Identify which cell holds the provided text, then report its [X, Y] central coordinate. 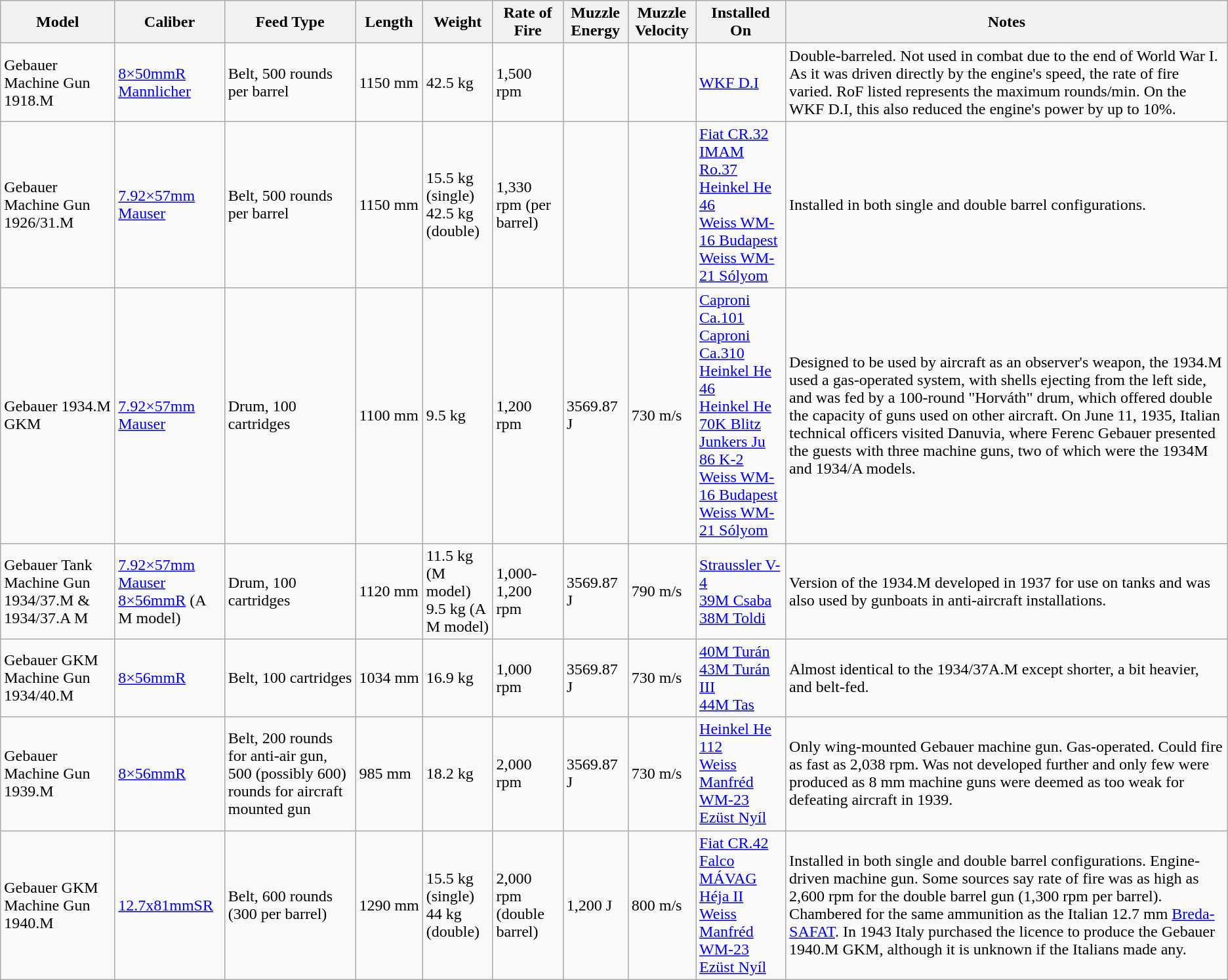
42.5 kg [458, 83]
Gebauer Tank Machine Gun 1934/37.M & 1934/37.A M [58, 591]
Heinkel He 112Weiss Manfréd WM-23 Ezüst Nyíl [741, 774]
Gebauer 1934.M GKM [58, 416]
Belt, 200 rounds for anti-air gun, 500 (possibly 600) rounds for aircraft mounted gun [290, 774]
1,330 rpm (per barrel) [527, 205]
Length [389, 22]
1120 mm [389, 591]
Fiat CR.32IMAM Ro.37Heinkel He 46Weiss WM-16 BudapestWeiss WM-21 Sólyom [741, 205]
16.9 kg [458, 678]
1,500 rpm [527, 83]
Model [58, 22]
Gebauer GKM Machine Gun 1934/40.M [58, 678]
Installed On [741, 22]
Notes [1007, 22]
12.7x81mmSR [169, 905]
Feed Type [290, 22]
40M Turán43M Turán III44M Tas [741, 678]
Gebauer Machine Gun 1939.M [58, 774]
Gebauer Machine Gun 1918.M [58, 83]
Belt, 100 cartridges [290, 678]
Fiat CR.42 FalcoMÁVAG Héja IIWeiss Manfréd WM-23 Ezüst Nyíl [741, 905]
800 m/s [661, 905]
15.5 kg (single) 42.5 kg (double) [458, 205]
9.5 kg [458, 416]
Caliber [169, 22]
Installed in both single and double barrel configurations. [1007, 205]
Weight [458, 22]
Straussler V-439M Csaba38M Toldi [741, 591]
Rate of Fire [527, 22]
Version of the 1934.M developed in 1937 for use on tanks and was also used by gunboats in anti-aircraft installations. [1007, 591]
WKF D.I [741, 83]
Almost identical to the 1934/37A.M except shorter, a bit heavier, and belt-fed. [1007, 678]
Gebauer Machine Gun 1926/31.M [58, 205]
7.92×57mm Mauser8×56mmR (A M model) [169, 591]
2,000 rpm (double barrel) [527, 905]
1,000 rpm [527, 678]
Muzzle Velocity [661, 22]
1100 mm [389, 416]
15.5 kg (single) 44 kg (double) [458, 905]
Muzzle Energy [596, 22]
Caproni Ca.101Caproni Ca.310Heinkel He 46Heinkel He 70K BlitzJunkers Ju 86 K-2Weiss WM-16 BudapestWeiss WM-21 Sólyom [741, 416]
11.5 kg (M model)9.5 kg (A M model) [458, 591]
985 mm [389, 774]
1,200 rpm [527, 416]
1290 mm [389, 905]
8×50mmR Mannlicher [169, 83]
1,000-1,200 rpm [527, 591]
Belt, 600 rounds (300 per barrel) [290, 905]
Gebauer GKM Machine Gun 1940.M [58, 905]
2,000 rpm [527, 774]
18.2 kg [458, 774]
790 m/s [661, 591]
1034 mm [389, 678]
1,200 J [596, 905]
